Locate the cell with the specified text and output its [X, Y] center coordinate. 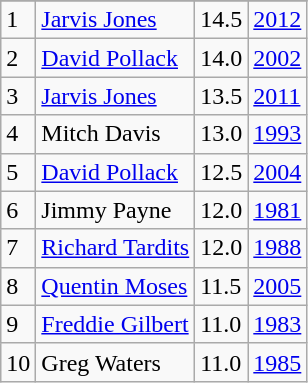
11.5 [222, 286]
5 [18, 172]
Richard Tardits [116, 248]
Greg Waters [116, 362]
6 [18, 210]
1 [18, 20]
13.0 [222, 134]
13.5 [222, 96]
1981 [278, 210]
4 [18, 134]
1983 [278, 324]
Freddie Gilbert [116, 324]
9 [18, 324]
1993 [278, 134]
1985 [278, 362]
2005 [278, 286]
Jimmy Payne [116, 210]
1988 [278, 248]
14.5 [222, 20]
2004 [278, 172]
8 [18, 286]
12.5 [222, 172]
Quentin Moses [116, 286]
2012 [278, 20]
3 [18, 96]
2002 [278, 58]
2 [18, 58]
7 [18, 248]
2011 [278, 96]
10 [18, 362]
14.0 [222, 58]
Mitch Davis [116, 134]
